Identify which cell holds the provided text, then report its (X, Y) central coordinate. 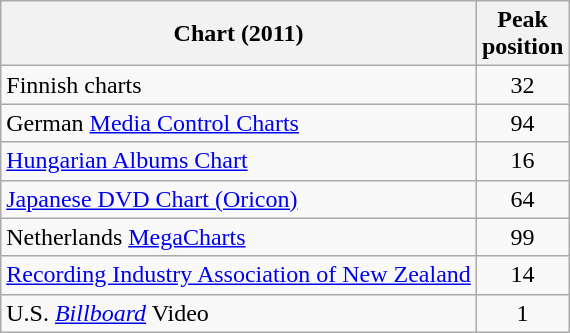
Japanese DVD Chart (Oricon) (239, 199)
Peakposition (522, 34)
Recording Industry Association of New Zealand (239, 275)
U.S. Billboard Video (239, 313)
Netherlands MegaCharts (239, 237)
99 (522, 237)
1 (522, 313)
Chart (2011) (239, 34)
32 (522, 85)
14 (522, 275)
16 (522, 161)
94 (522, 123)
Finnish charts (239, 85)
Hungarian Albums Chart (239, 161)
64 (522, 199)
German Media Control Charts (239, 123)
